Locate the cell with the specified text and output its (x, y) center coordinate. 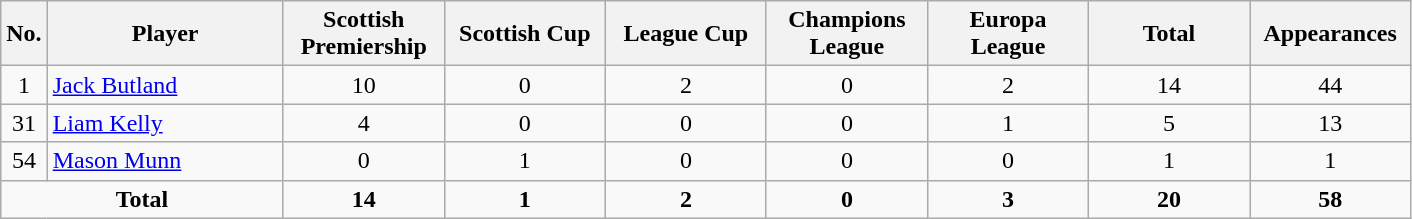
Appearances (1330, 34)
Mason Munn (165, 161)
20 (1170, 199)
58 (1330, 199)
13 (1330, 123)
Jack Butland (165, 85)
3 (1008, 199)
Scottish Cup (524, 34)
10 (364, 85)
31 (24, 123)
Europa League (1008, 34)
5 (1170, 123)
Scottish Premiership (364, 34)
Liam Kelly (165, 123)
League Cup (686, 34)
44 (1330, 85)
Champions League (846, 34)
4 (364, 123)
No. (24, 34)
Player (165, 34)
54 (24, 161)
